Locate the cell with the specified text and output its [X, Y] center coordinate. 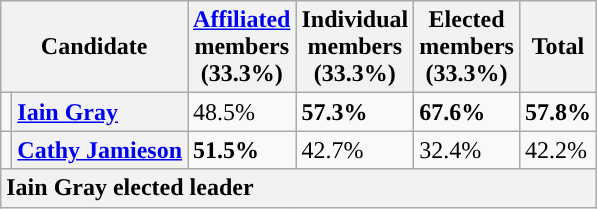
48.5% [242, 112]
Affiliated members (33.3%) [242, 47]
Elected members (33.3%) [467, 47]
57.3% [355, 112]
32.4% [467, 150]
Cathy Jamieson [100, 150]
Candidate [94, 47]
Individual members (33.3%) [355, 47]
Total [558, 47]
51.5% [242, 150]
67.6% [467, 112]
Iain Gray elected leader [299, 188]
42.2% [558, 150]
Iain Gray [100, 112]
57.8% [558, 112]
42.7% [355, 150]
